Locate the cell with the specified text and output its (x, y) center coordinate. 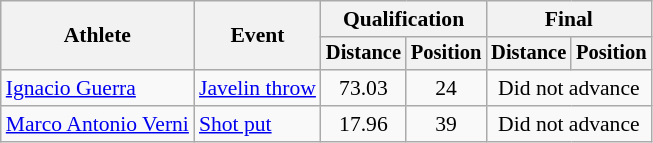
Athlete (98, 36)
Event (258, 36)
73.03 (364, 88)
Final (568, 19)
24 (446, 88)
39 (446, 124)
Javelin throw (258, 88)
17.96 (364, 124)
Marco Antonio Verni (98, 124)
Qualification (404, 19)
Shot put (258, 124)
Ignacio Guerra (98, 88)
